Search for the cell housing the specified text and yield its (X, Y) center coordinate. 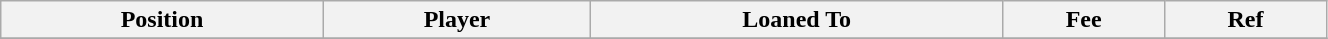
Loaned To (797, 20)
Position (162, 20)
Player (456, 20)
Fee (1084, 20)
Ref (1246, 20)
